From the cell containing the given text, extract its center point as [x, y] coordinate. 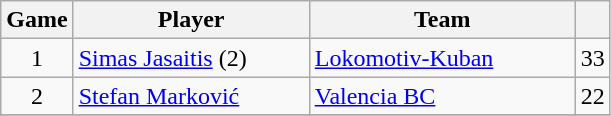
Game [37, 20]
Player [191, 20]
Valencia BC [442, 96]
Simas Jasaitis (2) [191, 58]
Stefan Marković [191, 96]
22 [592, 96]
33 [592, 58]
Lokomotiv-Kuban [442, 58]
Team [442, 20]
1 [37, 58]
2 [37, 96]
